For the text-containing cell, return its midpoint in (x, y) coordinate format. 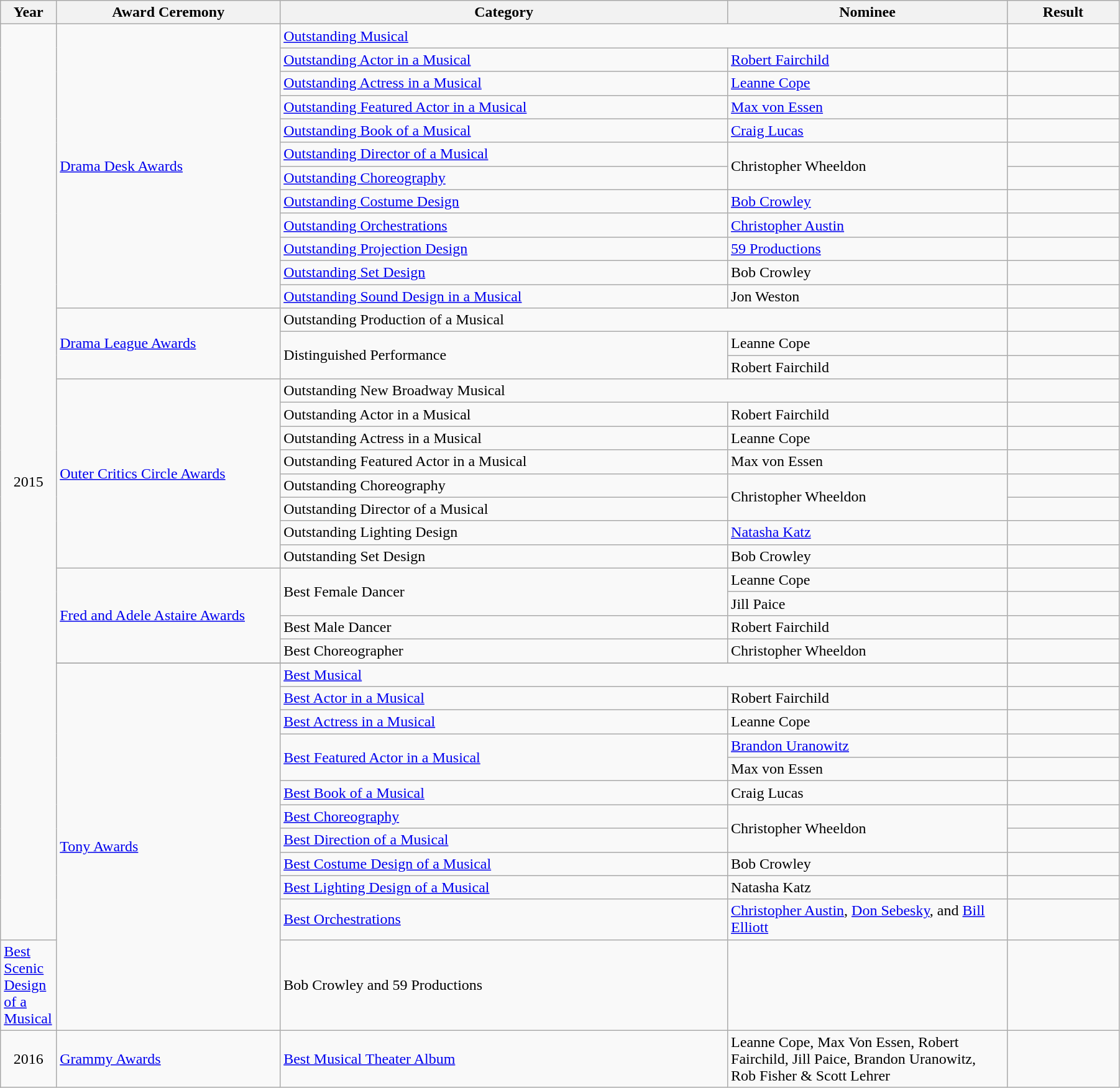
Outstanding Lighting Design (504, 533)
Best Actress in a Musical (504, 722)
Best Musical Theater Album (504, 1059)
Jon Weston (868, 296)
Outstanding Orchestrations (504, 225)
Brandon Uranowitz (868, 746)
2015 (29, 482)
Distinguished Performance (504, 355)
Grammy Awards (168, 1059)
Leanne Cope, Max Von Essen, Robert Fairchild, Jill Paice, Brandon Uranowitz, Rob Fisher & Scott Lehrer (868, 1059)
Best Direction of a Musical (504, 840)
Best Scenic Design of a Musical (29, 985)
Category (504, 12)
Tony Awards (168, 846)
Outstanding Costume Design (504, 201)
59 Productions (868, 249)
Best Orchestrations (504, 920)
Best Actor in a Musical (504, 698)
Bob Crowley and 59 Productions (504, 985)
Award Ceremony (168, 12)
Best Costume Design of a Musical (504, 864)
Outstanding Musical (644, 36)
Outstanding Book of a Musical (504, 130)
Outer Critics Circle Awards (168, 473)
Outstanding Production of a Musical (644, 320)
Best Male Dancer (504, 627)
Best Book of a Musical (504, 793)
Christopher Austin (868, 225)
Outstanding New Broadway Musical (644, 391)
2016 (29, 1059)
Outstanding Projection Design (504, 249)
Drama Desk Awards (168, 167)
Best Musical (644, 674)
Best Featured Actor in a Musical (504, 757)
Result (1063, 12)
Jill Paice (868, 603)
Christopher Austin, Don Sebesky, and Bill Elliott (868, 920)
Drama League Awards (168, 344)
Nominee (868, 12)
Fred and Adele Astaire Awards (168, 615)
Year (29, 12)
Best Choreography (504, 816)
Outstanding Sound Design in a Musical (504, 296)
Best Female Dancer (504, 592)
Best Lighting Design of a Musical (504, 887)
Best Choreographer (504, 651)
